Pinpoint the cell where the given text exists, returning its [x, y] midpoint coordinate. 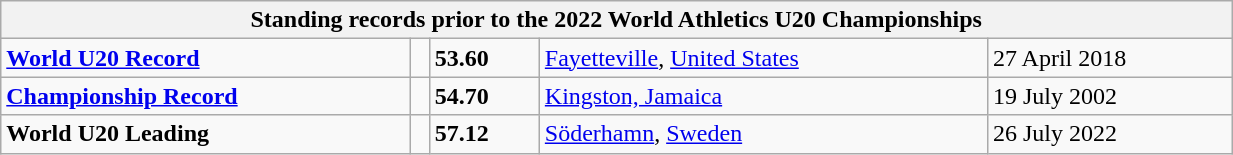
Söderhamn, Sweden [763, 134]
Fayetteville, United States [763, 58]
57.12 [484, 134]
54.70 [484, 96]
53.60 [484, 58]
Kingston, Jamaica [763, 96]
27 April 2018 [1109, 58]
26 July 2022 [1109, 134]
Championship Record [206, 96]
Standing records prior to the 2022 World Athletics U20 Championships [616, 20]
World U20 Leading [206, 134]
19 July 2002 [1109, 96]
World U20 Record [206, 58]
